Return [x, y] of the center of cell containing provided text 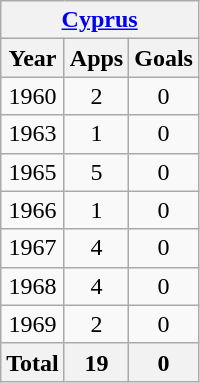
1963 [33, 134]
5 [96, 172]
1965 [33, 172]
Total [33, 362]
Apps [96, 58]
Goals [164, 58]
19 [96, 362]
1968 [33, 286]
1969 [33, 324]
Cyprus [100, 20]
1960 [33, 96]
Year [33, 58]
1966 [33, 210]
1967 [33, 248]
